Provide the [x, y] coordinate of the cell's center where the given text is located.  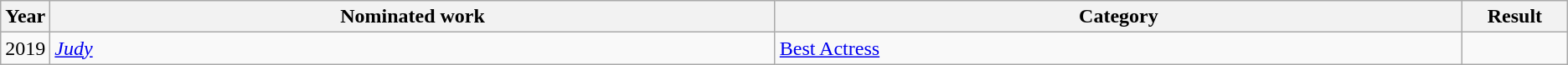
2019 [25, 48]
Best Actress [1118, 48]
Category [1118, 17]
Year [25, 17]
Result [1515, 17]
Judy [412, 48]
Nominated work [412, 17]
